Return the [x, y] coordinate for the center point of the cell that contains the specified text.  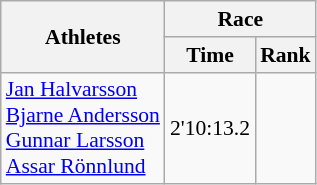
2'10:13.2 [210, 128]
Rank [286, 55]
Jan HalvarssonBjarne AnderssonGunnar LarssonAssar Rönnlund [83, 128]
Time [210, 55]
Athletes [83, 36]
Race [240, 19]
